From the cell containing the given text, extract its center point as [x, y] coordinate. 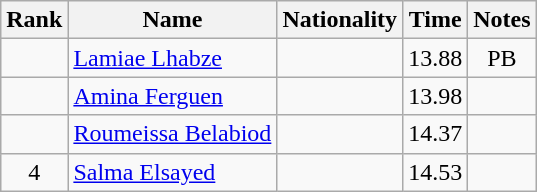
Rank [34, 20]
Notes [502, 20]
PB [502, 58]
13.98 [436, 96]
14.53 [436, 172]
14.37 [436, 134]
Roumeissa Belabiod [172, 134]
Time [436, 20]
Lamiae Lhabze [172, 58]
4 [34, 172]
13.88 [436, 58]
Nationality [340, 20]
Name [172, 20]
Salma Elsayed [172, 172]
Amina Ferguen [172, 96]
